Find where the given text appears and provide that cell's center as [X, Y] coordinate. 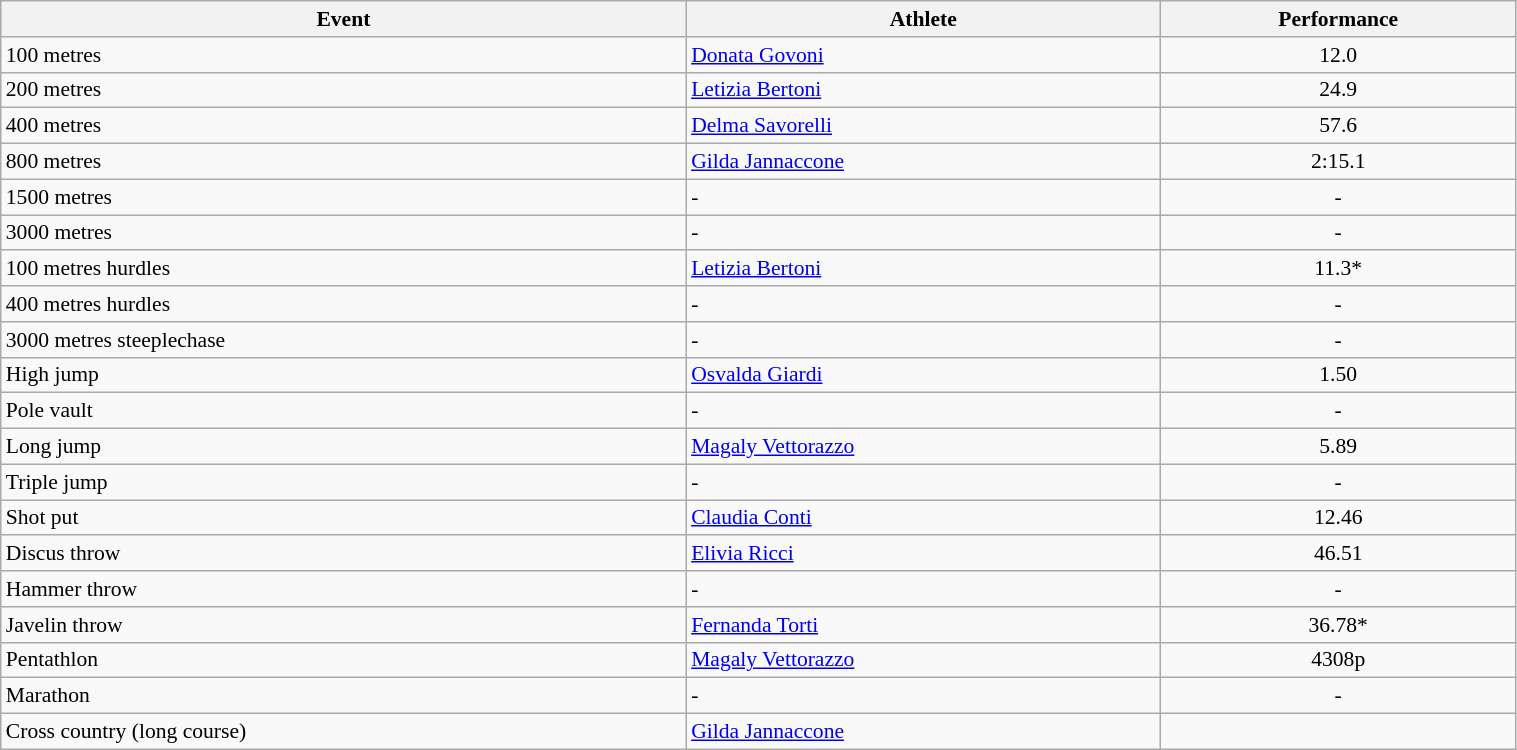
36.78* [1338, 625]
4308p [1338, 660]
Athlete [923, 19]
1.50 [1338, 375]
100 metres hurdles [344, 269]
Fernanda Torti [923, 625]
Pole vault [344, 411]
400 metres [344, 126]
Osvalda Giardi [923, 375]
400 metres hurdles [344, 304]
3000 metres steeplechase [344, 340]
Shot put [344, 518]
24.9 [1338, 90]
2:15.1 [1338, 162]
Donata Govoni [923, 55]
46.51 [1338, 554]
Long jump [344, 447]
3000 metres [344, 233]
Discus throw [344, 554]
800 metres [344, 162]
High jump [344, 375]
200 metres [344, 90]
1500 metres [344, 197]
100 metres [344, 55]
12.0 [1338, 55]
Delma Savorelli [923, 126]
5.89 [1338, 447]
57.6 [1338, 126]
Marathon [344, 696]
Hammer throw [344, 589]
Performance [1338, 19]
Claudia Conti [923, 518]
Cross country (long course) [344, 732]
11.3* [1338, 269]
Pentathlon [344, 660]
Javelin throw [344, 625]
Event [344, 19]
Triple jump [344, 482]
12.46 [1338, 518]
Elivia Ricci [923, 554]
